Capture the cell that displays the provided text and extract its [x, y] central coordinate. 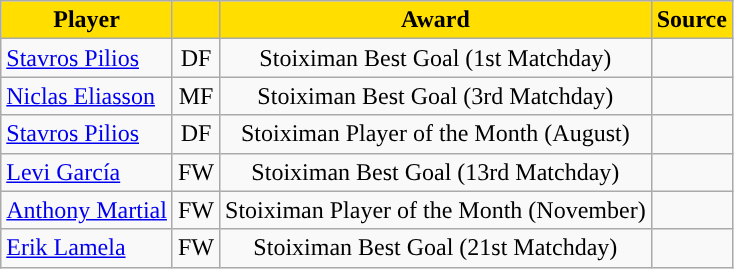
Award [436, 20]
Stoiximan Player of the Month (November) [436, 210]
MF [196, 96]
Stoiximan Best Goal (13rd Matchday) [436, 172]
Stoiximan Best Goal (3rd Matchday) [436, 96]
Stoiximan Player of the Month (August) [436, 134]
Source [692, 20]
Erik Lamela [87, 248]
Stoiximan Best Goal (21st Matchday) [436, 248]
Player [87, 20]
Anthony Martial [87, 210]
Levi García [87, 172]
Stoiximan Best Goal (1st Matchday) [436, 58]
Niclas Eliasson [87, 96]
